Return [X, Y] of the center of cell containing provided text 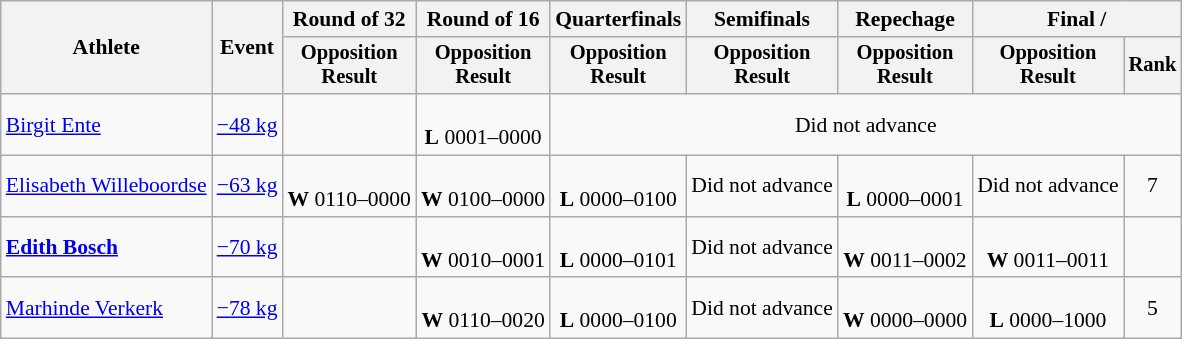
Repechage [905, 19]
L 0000–1000 [1048, 308]
Round of 16 [483, 19]
Birgit Ente [106, 124]
W 0010–0001 [483, 248]
7 [1153, 186]
W 0011–0002 [905, 248]
Elisabeth Willeboordse [106, 186]
Athlete [106, 48]
Marhinde Verkerk [106, 308]
W 0100–0000 [483, 186]
5 [1153, 308]
Final / [1076, 19]
W 0110–0000 [350, 186]
W 0011–0011 [1048, 248]
Round of 32 [350, 19]
Edith Bosch [106, 248]
−48 kg [248, 124]
−70 kg [248, 248]
Semifinals [762, 19]
W 0000–0000 [905, 308]
−63 kg [248, 186]
L 0000–0101 [618, 248]
−78 kg [248, 308]
Rank [1153, 66]
W 0110–0020 [483, 308]
L 0000–0001 [905, 186]
Event [248, 48]
L 0001–0000 [483, 124]
Quarterfinals [618, 19]
